Search for the cell housing the specified text and yield its (x, y) center coordinate. 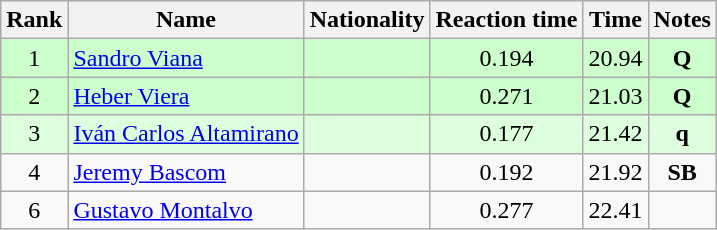
Reaction time (506, 20)
1 (34, 58)
0.271 (506, 96)
q (682, 134)
21.03 (616, 96)
Iván Carlos Altamirano (186, 134)
Time (616, 20)
Notes (682, 20)
0.177 (506, 134)
Jeremy Bascom (186, 172)
0.192 (506, 172)
3 (34, 134)
Name (186, 20)
0.194 (506, 58)
SB (682, 172)
2 (34, 96)
Sandro Viana (186, 58)
4 (34, 172)
Gustavo Montalvo (186, 210)
21.42 (616, 134)
20.94 (616, 58)
6 (34, 210)
22.41 (616, 210)
0.277 (506, 210)
Nationality (367, 20)
21.92 (616, 172)
Heber Viera (186, 96)
Rank (34, 20)
